Output the (X, Y) coordinate of the center of the cell containing the given text.  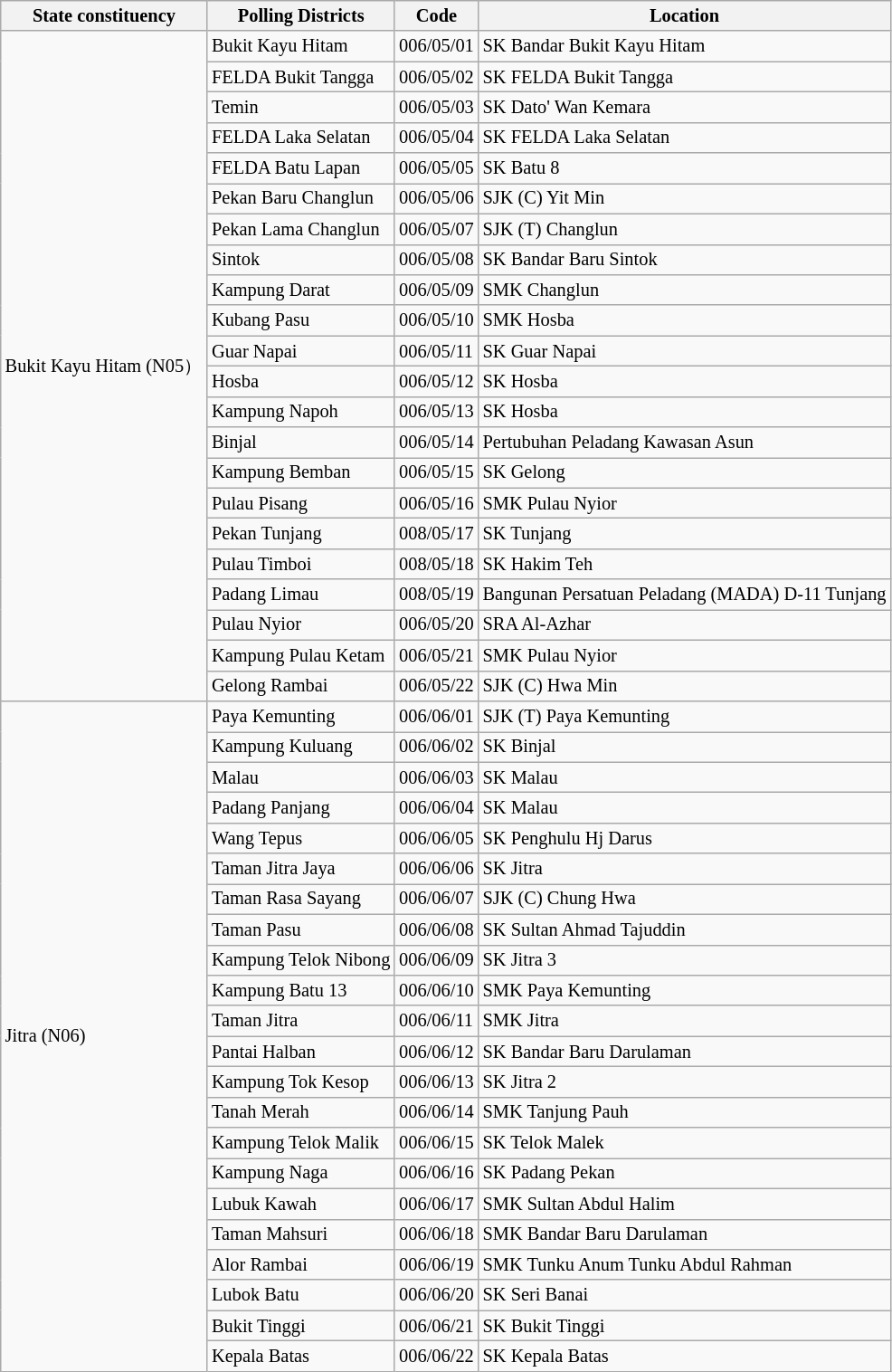
006/05/20 (436, 624)
Wang Tepus (300, 838)
006/06/08 (436, 929)
FELDA Batu Lapan (300, 168)
SK Batu 8 (685, 168)
SK Binjal (685, 747)
SMK Tanjung Pauh (685, 1112)
Jitra (N06) (104, 1035)
Code (436, 15)
SK Seri Banai (685, 1295)
Kampung Batu 13 (300, 990)
Guar Napai (300, 351)
SJK (C) Yit Min (685, 198)
006/05/15 (436, 472)
Paya Kemunting (300, 716)
006/06/07 (436, 899)
006/06/05 (436, 838)
Temin (300, 107)
Sintok (300, 260)
006/05/22 (436, 686)
006/06/10 (436, 990)
Kampung Naga (300, 1173)
SK Bandar Baru Darulaman (685, 1052)
Alor Rambai (300, 1264)
SK Jitra 2 (685, 1081)
Kampung Napoh (300, 412)
Pulau Nyior (300, 624)
Bangunan Persatuan Peladang (MADA) D-11 Tunjang (685, 595)
Lubuk Kawah (300, 1204)
006/05/10 (436, 320)
006/06/09 (436, 960)
Kepala Batas (300, 1356)
SK Kepala Batas (685, 1356)
SJK (T) Paya Kemunting (685, 716)
006/06/12 (436, 1052)
SMK Tunku Anum Tunku Abdul Rahman (685, 1264)
Pekan Lama Changlun (300, 229)
SJK (C) Chung Hwa (685, 899)
Kampung Darat (300, 290)
006/05/04 (436, 138)
Kampung Telok Malik (300, 1143)
SMK Jitra (685, 1021)
Pulau Pisang (300, 503)
SRA Al-Azhar (685, 624)
State constituency (104, 15)
006/05/13 (436, 412)
Padang Limau (300, 595)
006/05/16 (436, 503)
006/06/15 (436, 1143)
006/05/07 (436, 229)
Taman Mahsuri (300, 1234)
SMK Paya Kemunting (685, 990)
008/05/17 (436, 533)
Hosba (300, 381)
Kampung Pulau Ketam (300, 655)
006/06/06 (436, 869)
Kampung Tok Kesop (300, 1081)
Kampung Bemban (300, 472)
006/06/03 (436, 777)
SK Bukit Tinggi (685, 1326)
SK Jitra (685, 869)
Tanah Merah (300, 1112)
Lubok Batu (300, 1295)
Bukit Kayu Hitam (N05） (104, 366)
006/06/21 (436, 1326)
SK Hakim Teh (685, 564)
008/05/19 (436, 595)
SMK Bandar Baru Darulaman (685, 1234)
006/06/16 (436, 1173)
SK Bandar Baru Sintok (685, 260)
Pekan Tunjang (300, 533)
SK FELDA Laka Selatan (685, 138)
006/06/14 (436, 1112)
Taman Jitra (300, 1021)
SK Tunjang (685, 533)
006/06/18 (436, 1234)
006/06/01 (436, 716)
Polling Districts (300, 15)
Kampung Kuluang (300, 747)
SJK (T) Changlun (685, 229)
006/06/20 (436, 1295)
Bukit Tinggi (300, 1326)
Pertubuhan Peladang Kawasan Asun (685, 443)
Kubang Pasu (300, 320)
Gelong Rambai (300, 686)
Pulau Timboi (300, 564)
008/05/18 (436, 564)
SMK Changlun (685, 290)
006/06/02 (436, 747)
006/06/13 (436, 1081)
FELDA Laka Selatan (300, 138)
Taman Jitra Jaya (300, 869)
006/05/08 (436, 260)
006/06/04 (436, 807)
006/05/11 (436, 351)
006/05/12 (436, 381)
006/05/21 (436, 655)
SK Sultan Ahmad Tajuddin (685, 929)
SK Jitra 3 (685, 960)
SMK Hosba (685, 320)
006/05/14 (436, 443)
Pantai Halban (300, 1052)
006/06/11 (436, 1021)
Location (685, 15)
006/06/17 (436, 1204)
SK FELDA Bukit Tangga (685, 77)
SJK (C) Hwa Min (685, 686)
SK Bandar Bukit Kayu Hitam (685, 46)
Bukit Kayu Hitam (300, 46)
Padang Panjang (300, 807)
Taman Rasa Sayang (300, 899)
006/05/01 (436, 46)
FELDA Bukit Tangga (300, 77)
006/06/22 (436, 1356)
006/05/09 (436, 290)
006/06/19 (436, 1264)
006/05/05 (436, 168)
SK Padang Pekan (685, 1173)
Taman Pasu (300, 929)
Binjal (300, 443)
Pekan Baru Changlun (300, 198)
006/05/02 (436, 77)
SK Guar Napai (685, 351)
SK Dato' Wan Kemara (685, 107)
SK Telok Malek (685, 1143)
Kampung Telok Nibong (300, 960)
006/05/03 (436, 107)
006/05/06 (436, 198)
SK Penghulu Hj Darus (685, 838)
Malau (300, 777)
SMK Sultan Abdul Halim (685, 1204)
SK Gelong (685, 472)
